Find where the given text appears and provide that cell's center as (X, Y) coordinate. 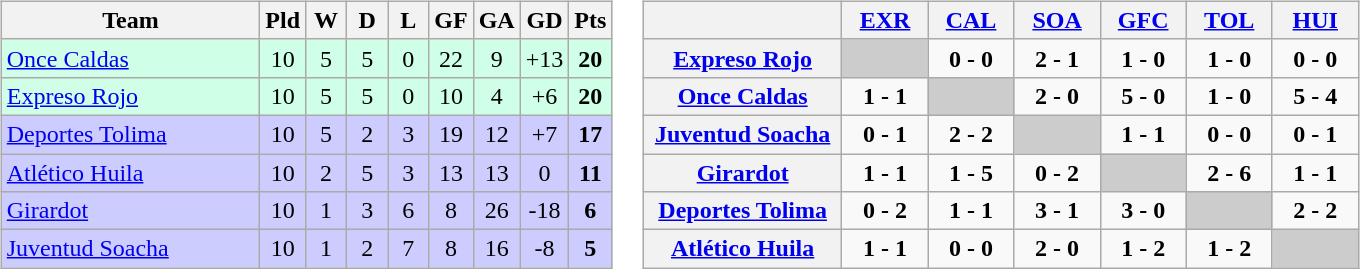
19 (451, 134)
+6 (544, 96)
2 - 6 (1229, 173)
17 (590, 134)
GA (496, 20)
5 - 4 (1315, 96)
9 (496, 58)
CAL (971, 20)
GFC (1143, 20)
HUI (1315, 20)
SOA (1057, 20)
+13 (544, 58)
2 - 1 (1057, 58)
+7 (544, 134)
26 (496, 211)
W (326, 20)
TOL (1229, 20)
Pts (590, 20)
Team (130, 20)
GF (451, 20)
22 (451, 58)
-8 (544, 249)
3 - 1 (1057, 211)
5 - 0 (1143, 96)
D (368, 20)
3 - 0 (1143, 211)
4 (496, 96)
L (408, 20)
7 (408, 249)
11 (590, 173)
1 - 5 (971, 173)
Pld (283, 20)
-18 (544, 211)
16 (496, 249)
EXR (885, 20)
12 (496, 134)
GD (544, 20)
